For the text-containing cell, return its midpoint in [x, y] coordinate format. 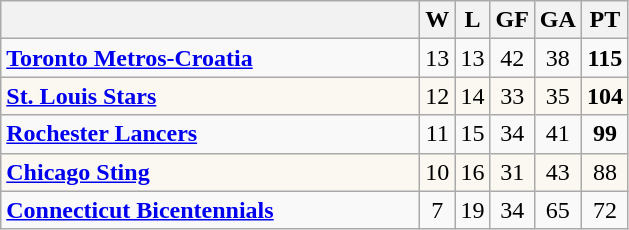
L [472, 20]
38 [558, 58]
104 [604, 96]
99 [604, 134]
12 [438, 96]
7 [438, 210]
15 [472, 134]
33 [512, 96]
115 [604, 58]
43 [558, 172]
16 [472, 172]
65 [558, 210]
GA [558, 20]
72 [604, 210]
41 [558, 134]
GF [512, 20]
31 [512, 172]
88 [604, 172]
Toronto Metros-Croatia [210, 58]
35 [558, 96]
10 [438, 172]
PT [604, 20]
Chicago Sting [210, 172]
Rochester Lancers [210, 134]
19 [472, 210]
St. Louis Stars [210, 96]
W [438, 20]
42 [512, 58]
14 [472, 96]
11 [438, 134]
Connecticut Bicentennials [210, 210]
